Pinpoint the cell where the given text exists, returning its (X, Y) midpoint coordinate. 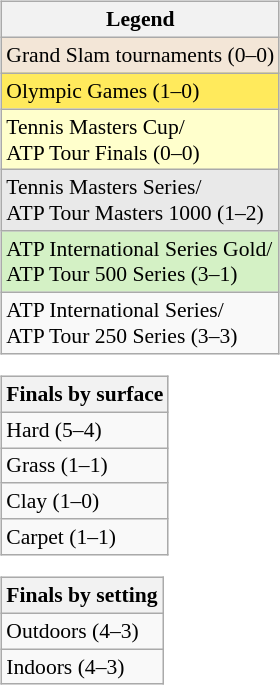
Hard (5–4) (84, 430)
Clay (1–0) (84, 501)
Legend (140, 20)
Carpet (1–1) (84, 537)
Outdoors (4–3) (82, 631)
Tennis Masters Series/ ATP Tour Masters 1000 (1–2) (140, 200)
ATP International Series Gold/ ATP Tour 500 Series (3–1) (140, 262)
Tennis Masters Cup/ ATP Tour Finals (0–0) (140, 140)
Grass (1–1) (84, 466)
ATP International Series/ ATP Tour 250 Series (3–3) (140, 322)
Indoors (4–3) (82, 667)
Grand Slam tournaments (0–0) (140, 55)
Finals by surface (84, 394)
Olympic Games (1–0) (140, 91)
Finals by setting (82, 596)
